Capture the cell that displays the provided text and extract its (x, y) central coordinate. 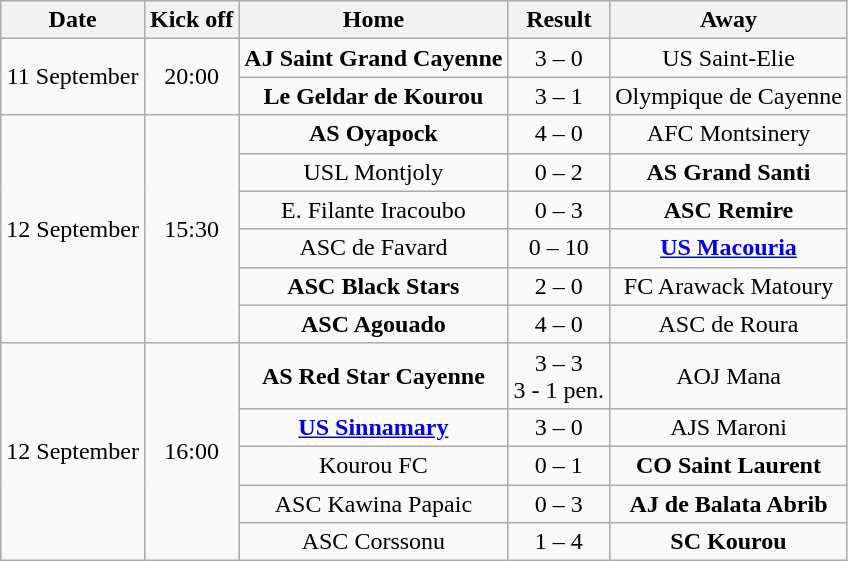
ASC Remire (729, 210)
20:00 (191, 77)
Le Geldar de Kourou (374, 96)
ASC Agouado (374, 324)
0 – 10 (559, 248)
Olympique de Cayenne (729, 96)
15:30 (191, 229)
AFC Montsinery (729, 134)
ASC Kawina Papaic (374, 503)
FC Arawack Matoury (729, 286)
0 – 1 (559, 465)
Home (374, 20)
AOJ Mana (729, 376)
ASC Black Stars (374, 286)
Away (729, 20)
0 – 2 (559, 172)
US Macouria (729, 248)
ASC de Favard (374, 248)
AS Grand Santi (729, 172)
Date (73, 20)
SC Kourou (729, 542)
AS Oyapock (374, 134)
16:00 (191, 452)
3 – 1 (559, 96)
Result (559, 20)
Kick off (191, 20)
1 – 4 (559, 542)
2 – 0 (559, 286)
11 September (73, 77)
AJS Maroni (729, 427)
CO Saint Laurent (729, 465)
Kourou FC (374, 465)
ASC Corssonu (374, 542)
3 – 3 3 - 1 pen. (559, 376)
AS Red Star Cayenne (374, 376)
US Sinnamary (374, 427)
US Saint-Elie (729, 58)
AJ de Balata Abrib (729, 503)
AJ Saint Grand Cayenne (374, 58)
USL Montjoly (374, 172)
ASC de Roura (729, 324)
E. Filante Iracoubo (374, 210)
